Identify which cell holds the provided text, then report its [X, Y] central coordinate. 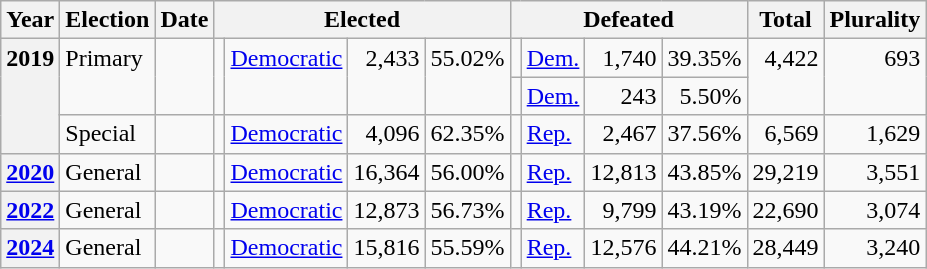
2020 [30, 172]
3,551 [875, 172]
43.85% [704, 172]
22,690 [786, 210]
Date [184, 20]
Plurality [875, 20]
Special [108, 134]
Primary [108, 77]
4,096 [386, 134]
1,740 [624, 58]
693 [875, 77]
1,629 [875, 134]
Year [30, 20]
Election [108, 20]
16,364 [386, 172]
3,240 [875, 248]
44.21% [704, 248]
2,433 [386, 77]
4,422 [786, 77]
29,219 [786, 172]
2024 [30, 248]
39.35% [704, 58]
2019 [30, 96]
56.00% [468, 172]
2,467 [624, 134]
15,816 [386, 248]
5.50% [704, 96]
9,799 [624, 210]
43.19% [704, 210]
Defeated [628, 20]
55.02% [468, 77]
3,074 [875, 210]
56.73% [468, 210]
55.59% [468, 248]
37.56% [704, 134]
12,873 [386, 210]
Total [786, 20]
62.35% [468, 134]
12,576 [624, 248]
2022 [30, 210]
28,449 [786, 248]
243 [624, 96]
6,569 [786, 134]
12,813 [624, 172]
Elected [362, 20]
